Capture the cell that displays the provided text and extract its [x, y] central coordinate. 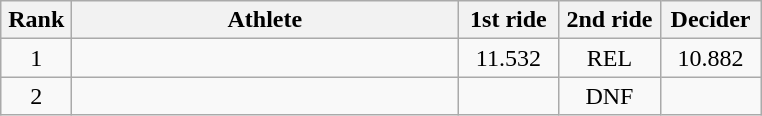
Decider [710, 20]
Athlete [265, 20]
2nd ride [610, 20]
1 [36, 58]
Rank [36, 20]
10.882 [710, 58]
REL [610, 58]
11.532 [508, 58]
1st ride [508, 20]
DNF [610, 96]
2 [36, 96]
